Return (x, y) of the center of cell containing provided text 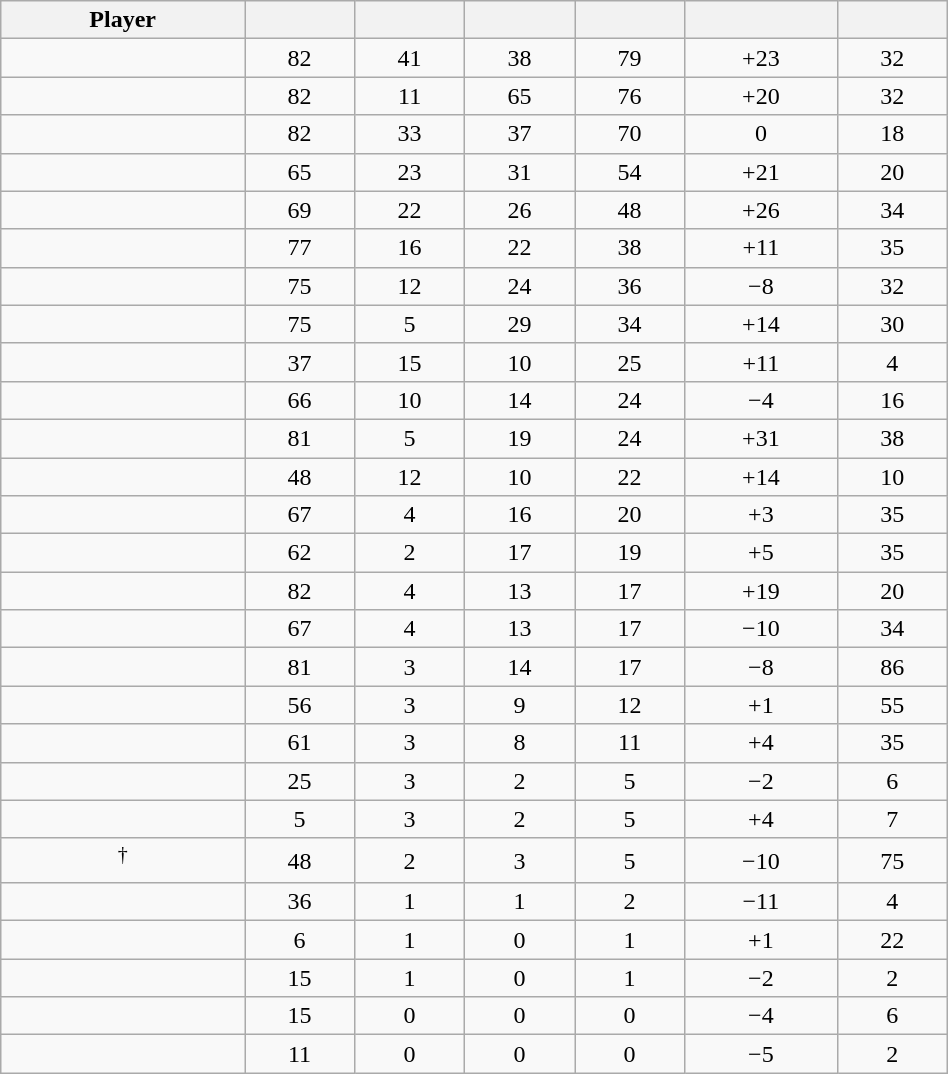
+31 (762, 438)
9 (520, 705)
56 (300, 705)
+3 (762, 515)
29 (520, 324)
54 (630, 172)
55 (892, 705)
76 (630, 96)
+26 (762, 210)
+19 (762, 591)
7 (892, 819)
−5 (762, 1054)
30 (892, 324)
23 (410, 172)
Player (123, 20)
86 (892, 667)
26 (520, 210)
31 (520, 172)
+21 (762, 172)
62 (300, 553)
+23 (762, 58)
41 (410, 58)
61 (300, 743)
70 (630, 134)
79 (630, 58)
8 (520, 743)
+20 (762, 96)
+5 (762, 553)
69 (300, 210)
33 (410, 134)
−11 (762, 902)
† (123, 860)
18 (892, 134)
77 (300, 248)
66 (300, 400)
